Scan for the cell matching the given text and deliver its (X, Y) coordinate at center. 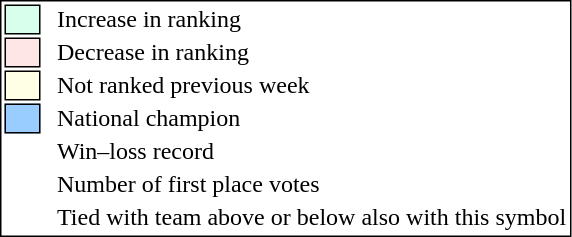
Decrease in ranking (312, 53)
Not ranked previous week (312, 85)
National champion (312, 119)
Increase in ranking (312, 19)
Number of first place votes (312, 185)
Tied with team above or below also with this symbol (312, 217)
Win–loss record (312, 151)
